Determine the (X, Y) coordinate at the center of the cell enclosing the given text.  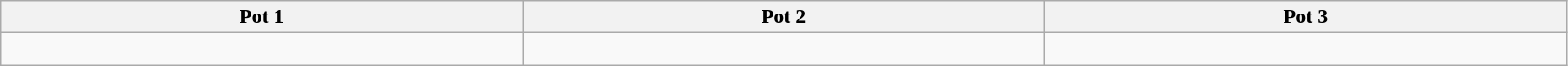
Pot 1 (261, 17)
Pot 2 (784, 17)
Pot 3 (1306, 17)
